Provide the [X, Y] coordinate of the cell's center where the given text is located.  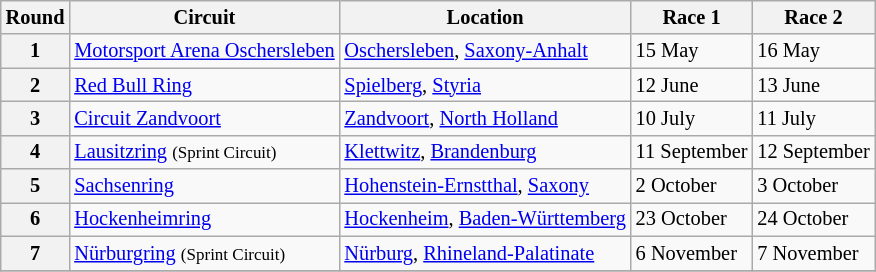
24 October [813, 219]
Nürburg, Rhineland-Palatinate [484, 253]
Hockenheimring [204, 219]
3 [36, 118]
Oschersleben, Saxony-Anhalt [484, 51]
23 October [692, 219]
3 October [813, 186]
Red Bull Ring [204, 85]
Nürburgring (Sprint Circuit) [204, 253]
Sachsenring [204, 186]
Round [36, 17]
Circuit [204, 17]
7 November [813, 253]
6 November [692, 253]
Hockenheim, Baden-Württemberg [484, 219]
15 May [692, 51]
Motorsport Arena Oschersleben [204, 51]
4 [36, 152]
7 [36, 253]
16 May [813, 51]
13 June [813, 85]
5 [36, 186]
Race 2 [813, 17]
12 June [692, 85]
Circuit Zandvoort [204, 118]
Spielberg, Styria [484, 85]
Hohenstein-Ernstthal, Saxony [484, 186]
2 October [692, 186]
11 September [692, 152]
Klettwitz, Brandenburg [484, 152]
11 July [813, 118]
1 [36, 51]
Race 1 [692, 17]
12 September [813, 152]
Lausitzring (Sprint Circuit) [204, 152]
2 [36, 85]
10 July [692, 118]
Zandvoort, North Holland [484, 118]
6 [36, 219]
Location [484, 17]
